Return the [X, Y] coordinate for the center point of the cell that contains the specified text.  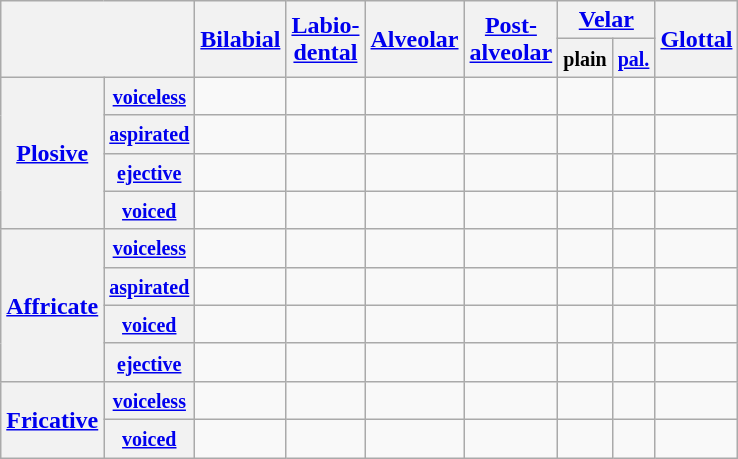
Alveolar [414, 39]
Bilabial [240, 39]
Velar [606, 20]
Plosive [52, 153]
Fricative [52, 419]
Post- alveolar [511, 39]
pal. [634, 58]
plain [585, 58]
Labio-dental [326, 39]
Affricate [52, 305]
Glottal [696, 39]
